Extract the [x, y] coordinate from the center of the cell holding the provided text.  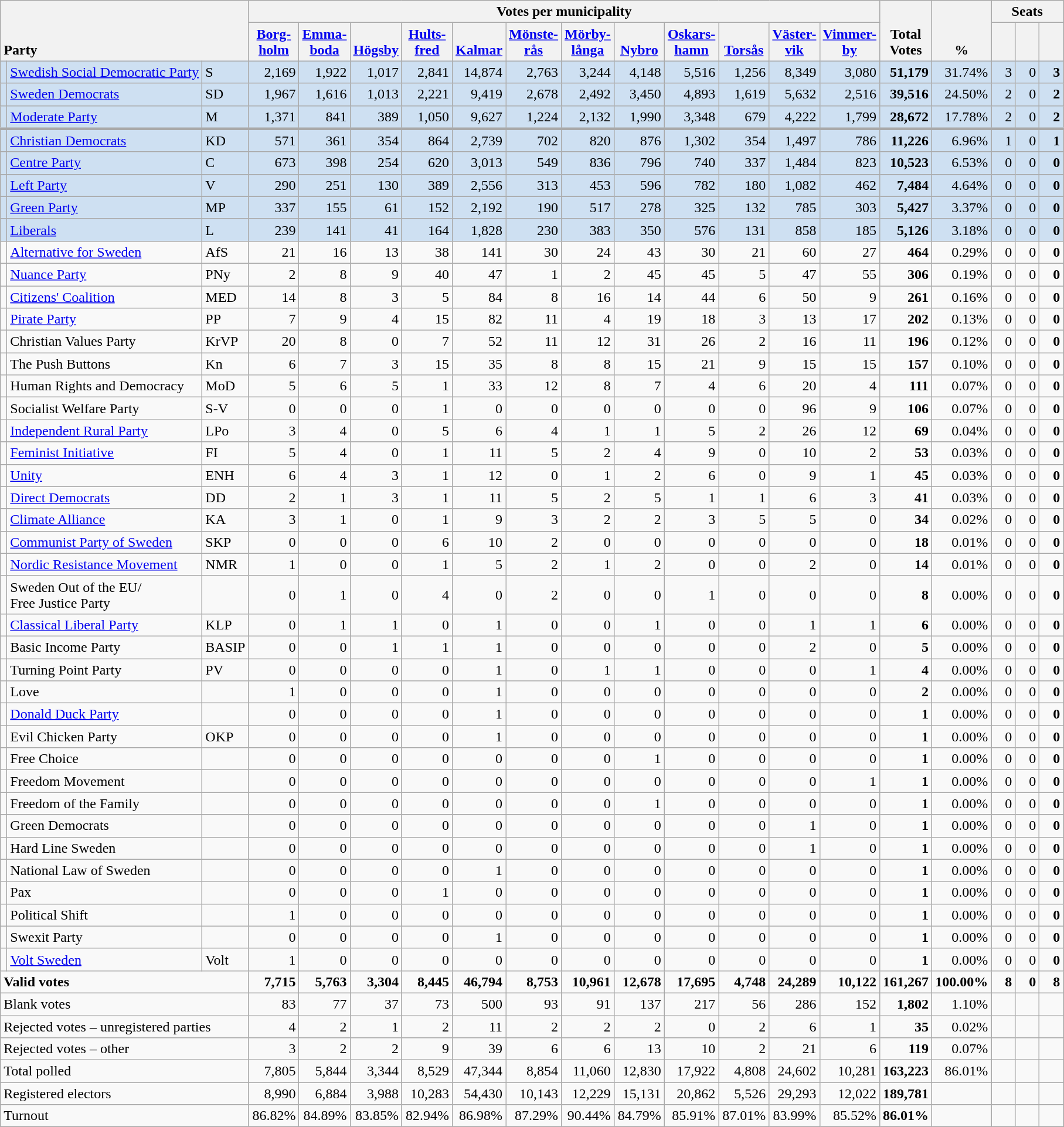
Emma- boda [325, 42]
40 [427, 274]
54,430 [480, 1094]
85.52% [850, 1116]
MED [225, 297]
864 [427, 141]
1,497 [794, 141]
0.29% [961, 252]
Basic Income Party [104, 647]
Votes per municipality [564, 12]
1,616 [325, 94]
3,304 [376, 982]
2,192 [480, 207]
39 [480, 1049]
Donald Duck Party [104, 714]
303 [850, 207]
C [225, 163]
55 [850, 274]
Volt [225, 959]
10,281 [850, 1071]
KrVP [225, 342]
M [225, 117]
11,060 [588, 1071]
Pirate Party [104, 319]
202 [906, 319]
155 [325, 207]
100.00% [961, 982]
PP [225, 319]
Hard Line Sweden [104, 848]
2,132 [588, 117]
361 [325, 141]
7,715 [274, 982]
180 [744, 185]
43 [639, 252]
3,080 [850, 72]
37 [376, 1004]
85.91% [691, 1116]
7,484 [906, 185]
2,492 [588, 94]
BASIP [225, 647]
6.96% [961, 141]
Love [104, 692]
5,526 [744, 1094]
836 [588, 163]
131 [744, 230]
73 [427, 1004]
820 [588, 141]
96 [794, 408]
119 [906, 1049]
15,131 [639, 1094]
785 [794, 207]
0.19% [961, 274]
5,763 [325, 982]
12,229 [588, 1094]
Borg- holm [274, 42]
S [225, 72]
157 [906, 364]
Party [124, 30]
Socialist Welfare Party [104, 408]
383 [588, 230]
11,226 [906, 141]
83.85% [376, 1116]
1,828 [480, 230]
Högsby [376, 42]
161,267 [906, 982]
Independent Rural Party [104, 431]
Rejected votes – unregistered parties [124, 1026]
8,529 [427, 1071]
Volt Sweden [104, 959]
217 [691, 1004]
453 [588, 185]
Pax [104, 893]
500 [480, 1004]
5,632 [794, 94]
34 [906, 520]
286 [794, 1004]
Kn [225, 364]
290 [274, 185]
464 [906, 252]
Vimmer- by [850, 42]
10,961 [588, 982]
306 [906, 274]
Moderate Party [104, 117]
28,672 [906, 117]
Evil Chicken Party [104, 737]
137 [639, 1004]
AfS [225, 252]
1,990 [639, 117]
29,293 [794, 1094]
3,013 [480, 163]
2,221 [427, 94]
620 [427, 163]
39,516 [906, 94]
571 [274, 141]
93 [533, 1004]
82 [480, 319]
1,484 [794, 163]
132 [744, 207]
111 [906, 386]
% [961, 30]
239 [274, 230]
Sweden Democrats [104, 94]
33 [480, 386]
Liberals [104, 230]
ENH [225, 475]
KD [225, 141]
MP [225, 207]
8,854 [533, 1071]
82.94% [427, 1116]
702 [533, 141]
Rejected votes – other [124, 1049]
Turnout [124, 1116]
0.10% [961, 364]
190 [533, 207]
Green Democrats [104, 826]
2,678 [533, 94]
9,627 [480, 117]
19 [639, 319]
398 [325, 163]
Alternative for Sweden [104, 252]
KA [225, 520]
Political Shift [104, 915]
278 [639, 207]
10,143 [533, 1094]
876 [639, 141]
786 [850, 141]
38 [427, 252]
8,753 [533, 982]
740 [691, 163]
1,013 [376, 94]
5,516 [691, 72]
31 [639, 342]
4,748 [744, 982]
10,523 [906, 163]
Direct Democrats [104, 498]
1,256 [744, 72]
53 [906, 453]
52 [480, 342]
Väster- vik [794, 42]
5,427 [906, 207]
91 [588, 1004]
2,841 [427, 72]
12,022 [850, 1094]
5,126 [906, 230]
Classical Liberal Party [104, 625]
Nuance Party [104, 274]
261 [906, 297]
50 [794, 297]
679 [744, 117]
1,082 [794, 185]
189,781 [906, 1094]
Feminist Initiative [104, 453]
Torsås [744, 42]
1,802 [906, 1004]
51,179 [906, 72]
12,678 [639, 982]
14,874 [480, 72]
Turning Point Party [104, 670]
517 [588, 207]
Unity [104, 475]
17 [850, 319]
1,371 [274, 117]
OKP [225, 737]
Registered electors [124, 1094]
0.13% [961, 319]
185 [850, 230]
20,862 [691, 1094]
7,805 [274, 1071]
Swedish Social Democratic Party [104, 72]
1,922 [325, 72]
858 [794, 230]
Freedom Movement [104, 781]
3,244 [588, 72]
2,556 [480, 185]
Free Choice [104, 759]
Centre Party [104, 163]
0.12% [961, 342]
163,223 [906, 1071]
164 [427, 230]
MoD [225, 386]
86.82% [274, 1116]
1,050 [427, 117]
8,445 [427, 982]
Christian Democrats [104, 141]
Nybro [639, 42]
10,122 [850, 982]
782 [691, 185]
2,739 [480, 141]
230 [533, 230]
0.16% [961, 297]
69 [906, 431]
Green Party [104, 207]
Climate Alliance [104, 520]
60 [794, 252]
Sweden Out of the EU/Free Justice Party [104, 594]
The Push Buttons [104, 364]
SKP [225, 542]
LPo [225, 431]
8,349 [794, 72]
673 [274, 163]
3,988 [376, 1094]
Communist Party of Sweden [104, 542]
PV [225, 670]
Total polled [124, 1071]
Mörby- långa [588, 42]
Christian Values Party [104, 342]
462 [850, 185]
549 [533, 163]
254 [376, 163]
796 [639, 163]
77 [325, 1004]
National Law of Sweden [104, 870]
Seats [1027, 12]
5,844 [325, 1071]
27 [850, 252]
10,283 [427, 1094]
46,794 [480, 982]
84.79% [639, 1116]
Blank votes [124, 1004]
3,450 [639, 94]
Hults- fred [427, 42]
4,893 [691, 94]
PNy [225, 274]
17.78% [961, 117]
KLP [225, 625]
251 [325, 185]
31.74% [961, 72]
3,344 [376, 1071]
86.98% [480, 1116]
V [225, 185]
24,289 [794, 982]
24 [588, 252]
3,348 [691, 117]
24,602 [794, 1071]
1,799 [850, 117]
9,419 [480, 94]
90.44% [588, 1116]
3.18% [961, 230]
325 [691, 207]
196 [906, 342]
350 [639, 230]
12,830 [639, 1071]
24.50% [961, 94]
6.53% [961, 163]
S-V [225, 408]
87.29% [533, 1116]
1,017 [376, 72]
Mönste- rås [533, 42]
17,922 [691, 1071]
2,169 [274, 72]
841 [325, 117]
Swexit Party [104, 937]
Nordic Resistance Movement [104, 564]
47,344 [480, 1071]
2,516 [850, 94]
8,990 [274, 1094]
4,148 [639, 72]
SD [225, 94]
83 [274, 1004]
0.04% [961, 431]
FI [225, 453]
61 [376, 207]
1.10% [961, 1004]
1,224 [533, 117]
44 [691, 297]
DD [225, 498]
6,884 [325, 1094]
56 [744, 1004]
313 [533, 185]
576 [691, 230]
1,302 [691, 141]
L [225, 230]
4.64% [961, 185]
1,967 [274, 94]
Oskars- hamn [691, 42]
596 [639, 185]
Kalmar [480, 42]
83.99% [794, 1116]
Valid votes [124, 982]
17,695 [691, 982]
4,222 [794, 117]
2,763 [533, 72]
84 [480, 297]
87.01% [744, 1116]
Freedom of the Family [104, 803]
106 [906, 408]
1,619 [744, 94]
Citizens' Coalition [104, 297]
3.37% [961, 207]
Left Party [104, 185]
84.89% [325, 1116]
823 [850, 163]
130 [376, 185]
4,808 [744, 1071]
NMR [225, 564]
Human Rights and Democracy [104, 386]
Total Votes [906, 30]
